For the text-containing cell, return its midpoint in (X, Y) coordinate format. 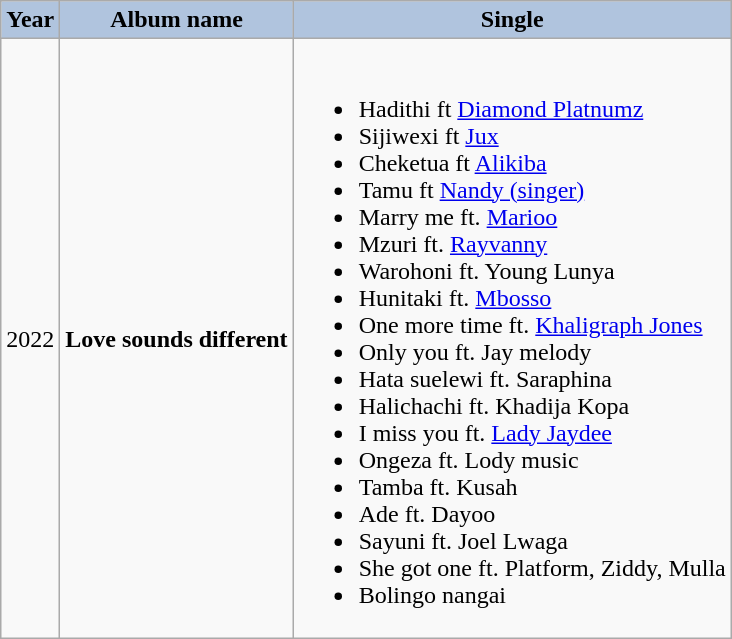
2022 (30, 338)
Year (30, 20)
Single (512, 20)
Love sounds different (176, 338)
Album name (176, 20)
